Scan for the cell matching the given text and deliver its [x, y] coordinate at center. 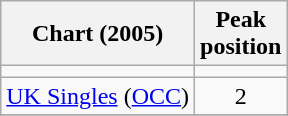
2 [241, 96]
Peakposition [241, 34]
Chart (2005) [98, 34]
UK Singles (OCC) [98, 96]
